Provide the (x, y) coordinate of the cell's center where the given text is located.  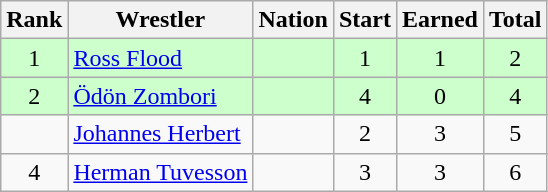
Johannes Herbert (160, 134)
Ross Flood (160, 58)
Nation (293, 20)
Earned (440, 20)
Ödön Zombori (160, 96)
Start (364, 20)
Wrestler (160, 20)
6 (515, 172)
Rank (34, 20)
5 (515, 134)
Herman Tuvesson (160, 172)
0 (440, 96)
Total (515, 20)
